Search for the cell housing the specified text and yield its (x, y) center coordinate. 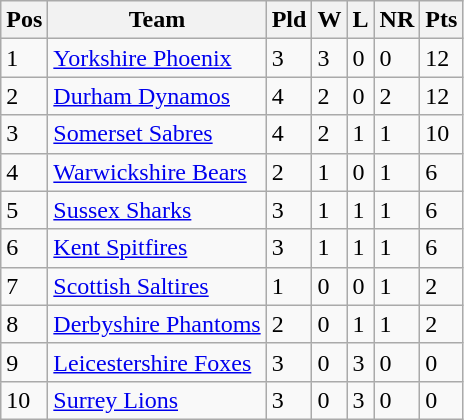
NR (397, 20)
Team (157, 20)
Warwickshire Bears (157, 172)
Scottish Saltires (157, 286)
W (330, 20)
Pts (442, 20)
Leicestershire Foxes (157, 362)
5 (24, 210)
Kent Spitfires (157, 248)
Durham Dynamos (157, 96)
9 (24, 362)
Somerset Sabres (157, 134)
Sussex Sharks (157, 210)
Pos (24, 20)
Surrey Lions (157, 400)
Derbyshire Phantoms (157, 324)
7 (24, 286)
Yorkshire Phoenix (157, 58)
Pld (289, 20)
8 (24, 324)
L (360, 20)
